Return (x, y) of the center of cell containing provided text 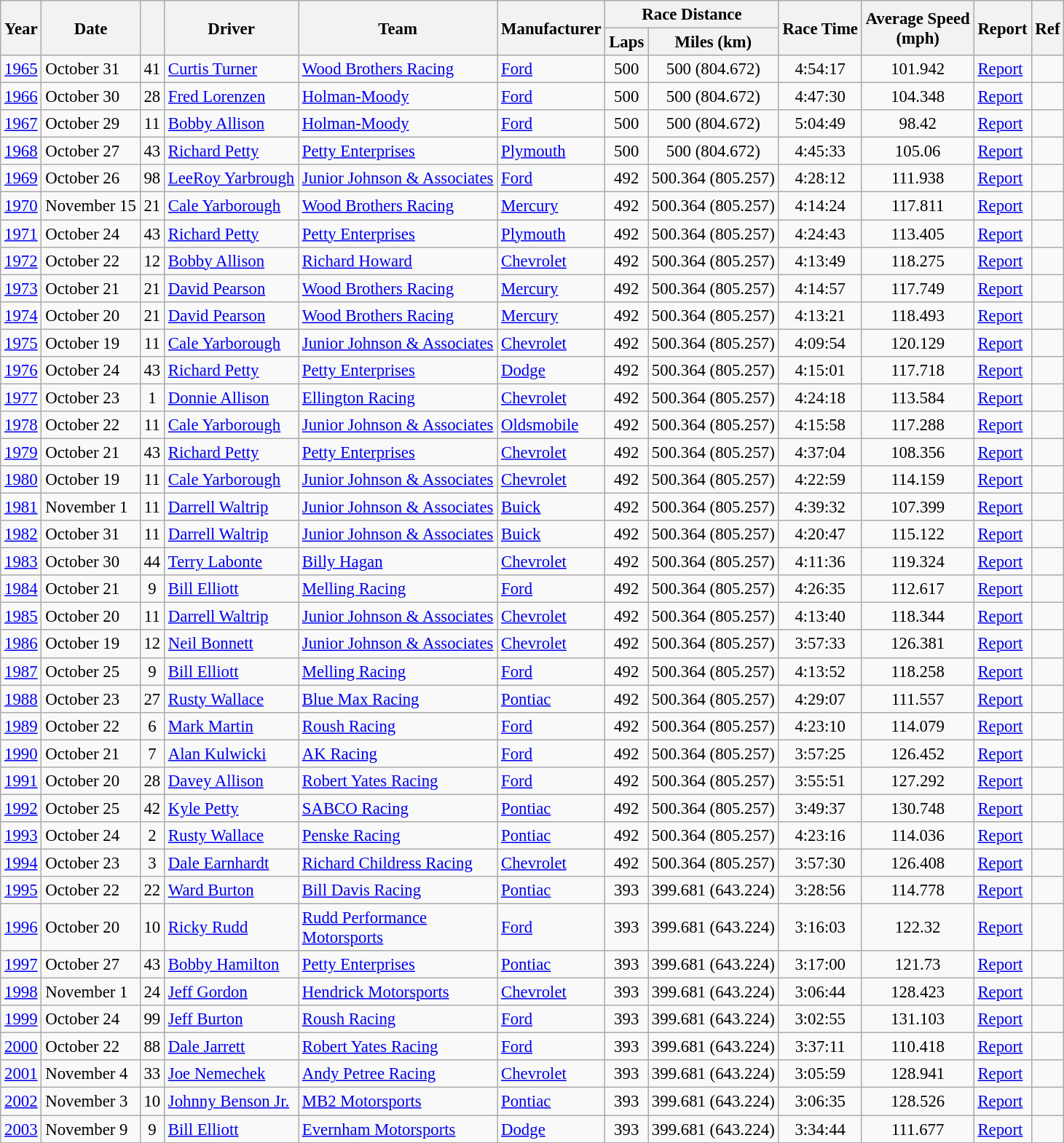
2000 (21, 1047)
1994 (21, 863)
Driver (232, 28)
Terry Labonte (232, 562)
131.103 (918, 1019)
99 (151, 1019)
1991 (21, 781)
117.749 (918, 288)
126.408 (918, 863)
3:06:35 (820, 1102)
1968 (21, 151)
4:14:24 (820, 206)
112.617 (918, 589)
Oldsmobile (551, 425)
4:26:35 (820, 589)
118.258 (918, 671)
1985 (21, 617)
Date (90, 28)
2001 (21, 1074)
114.159 (918, 480)
4:20:47 (820, 534)
Dale Earnhardt (232, 863)
118.493 (918, 315)
Hendrick Motorsports (398, 992)
3:34:44 (820, 1129)
3:05:59 (820, 1074)
3:06:44 (820, 992)
5:04:49 (820, 124)
Richard Howard (398, 261)
3:55:51 (820, 781)
98.42 (918, 124)
4:23:10 (820, 726)
24 (151, 992)
4:14:57 (820, 288)
2003 (21, 1129)
3:57:33 (820, 644)
1988 (21, 699)
Ward Burton (232, 890)
118.344 (918, 617)
4:24:43 (820, 234)
119.324 (918, 562)
November 4 (90, 1074)
22 (151, 890)
1997 (21, 965)
Penske Racing (398, 836)
November 3 (90, 1102)
Andy Petree Racing (398, 1074)
Kyle Petty (232, 808)
Blue Max Racing (398, 699)
115.122 (918, 534)
1989 (21, 726)
Davey Allison (232, 781)
October 26 (90, 178)
1972 (21, 261)
Jeff Gordon (232, 992)
2 (151, 836)
1998 (21, 992)
AK Racing (398, 754)
Mark Martin (232, 726)
1987 (21, 671)
Richard Childress Racing (398, 863)
Manufacturer (551, 28)
1995 (21, 890)
1966 (21, 97)
Neil Bonnett (232, 644)
SABCO Racing (398, 808)
4:28:12 (820, 178)
Billy Hagan (398, 562)
1969 (21, 178)
128.941 (918, 1074)
108.356 (918, 452)
Average Speed(mph) (918, 28)
7 (151, 754)
126.452 (918, 754)
November 15 (90, 206)
4:13:21 (820, 315)
104.348 (918, 97)
1977 (21, 398)
1984 (21, 589)
Bobby Hamilton (232, 965)
4:15:01 (820, 371)
1979 (21, 452)
Ellington Racing (398, 398)
114.778 (918, 890)
110.418 (918, 1047)
3:17:00 (820, 965)
117.718 (918, 371)
4:09:54 (820, 343)
4:22:59 (820, 480)
Dale Jarrett (232, 1047)
Team (398, 28)
88 (151, 1047)
127.292 (918, 781)
4:29:07 (820, 699)
1970 (21, 206)
126.381 (918, 644)
4:11:36 (820, 562)
Year (21, 28)
3:49:37 (820, 808)
Alan Kulwicki (232, 754)
Fred Lorenzen (232, 97)
3:16:03 (820, 928)
4:39:32 (820, 507)
122.32 (918, 928)
4:24:18 (820, 398)
1967 (21, 124)
1986 (21, 644)
Ref (1047, 28)
4:54:17 (820, 69)
128.526 (918, 1102)
27 (151, 699)
1983 (21, 562)
121.73 (918, 965)
4:15:58 (820, 425)
1973 (21, 288)
Miles (km) (714, 42)
Race Time (820, 28)
113.405 (918, 234)
1971 (21, 234)
117.288 (918, 425)
111.557 (918, 699)
1 (151, 398)
Rudd PerformanceMotorsports (398, 928)
Laps (626, 42)
4:23:16 (820, 836)
120.129 (918, 343)
1978 (21, 425)
107.399 (918, 507)
Evernham Motorsports (398, 1129)
1982 (21, 534)
1974 (21, 315)
November 9 (90, 1129)
4:13:52 (820, 671)
41 (151, 69)
111.677 (918, 1129)
1981 (21, 507)
111.938 (918, 178)
1993 (21, 836)
42 (151, 808)
1996 (21, 928)
117.811 (918, 206)
4:47:30 (820, 97)
Race Distance (692, 15)
1992 (21, 808)
130.748 (918, 808)
Curtis Turner (232, 69)
Johnny Benson Jr. (232, 1102)
1976 (21, 371)
Bill Davis Racing (398, 890)
4:13:49 (820, 261)
118.275 (918, 261)
3:57:25 (820, 754)
4:37:04 (820, 452)
114.036 (918, 836)
4:13:40 (820, 617)
113.584 (918, 398)
6 (151, 726)
1990 (21, 754)
2002 (21, 1102)
1975 (21, 343)
Jeff Burton (232, 1019)
101.942 (918, 69)
4:45:33 (820, 151)
114.079 (918, 726)
LeeRoy Yarbrough (232, 178)
Donnie Allison (232, 398)
October 29 (90, 124)
1980 (21, 480)
Joe Nemechek (232, 1074)
1999 (21, 1019)
128.423 (918, 992)
3:28:56 (820, 890)
33 (151, 1074)
3 (151, 863)
1965 (21, 69)
3:37:11 (820, 1047)
44 (151, 562)
3:02:55 (820, 1019)
105.06 (918, 151)
3:57:30 (820, 863)
MB2 Motorsports (398, 1102)
98 (151, 178)
Ricky Rudd (232, 928)
